Return the [x, y] coordinate for the center point of the cell that contains the specified text.  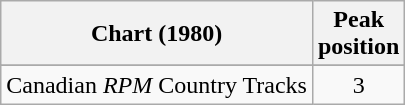
Chart (1980) [157, 34]
Canadian RPM Country Tracks [157, 85]
3 [358, 85]
Peakposition [358, 34]
